Detect which cell encompasses the target text, then output its [X, Y] center coordinate. 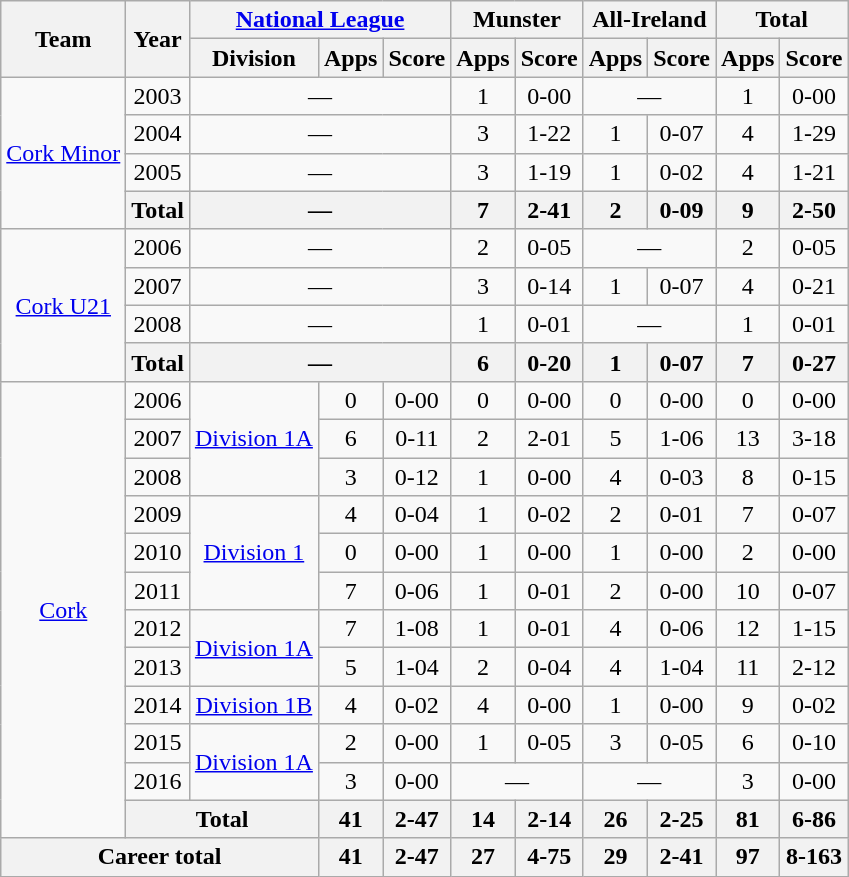
14 [483, 819]
0-21 [814, 286]
Cork [64, 610]
27 [483, 857]
6-86 [814, 819]
Division [254, 58]
8 [748, 477]
11 [748, 667]
1-21 [814, 172]
2-25 [682, 819]
2010 [158, 553]
2014 [158, 705]
81 [748, 819]
1-06 [682, 438]
2016 [158, 781]
0-03 [682, 477]
0-14 [549, 286]
2012 [158, 629]
2-01 [549, 438]
2009 [158, 515]
Year [158, 39]
Munster [517, 20]
2015 [158, 743]
10 [748, 591]
4-75 [549, 857]
26 [615, 819]
National League [320, 20]
1-22 [549, 134]
1-15 [814, 629]
0-10 [814, 743]
Team [64, 39]
1-19 [549, 172]
0-27 [814, 362]
2013 [158, 667]
Division 1B [254, 705]
All-Ireland [649, 20]
2004 [158, 134]
Cork U21 [64, 305]
2-12 [814, 667]
Cork Minor [64, 153]
1-08 [417, 629]
97 [748, 857]
0-20 [549, 362]
8-163 [814, 857]
0-09 [682, 210]
2-50 [814, 210]
1-29 [814, 134]
29 [615, 857]
2-14 [549, 819]
0-11 [417, 438]
Career total [160, 857]
0-15 [814, 477]
3-18 [814, 438]
2011 [158, 591]
2003 [158, 96]
12 [748, 629]
0-12 [417, 477]
2005 [158, 172]
13 [748, 438]
Division 1 [254, 553]
